Scan for the cell matching the given text and deliver its (X, Y) coordinate at center. 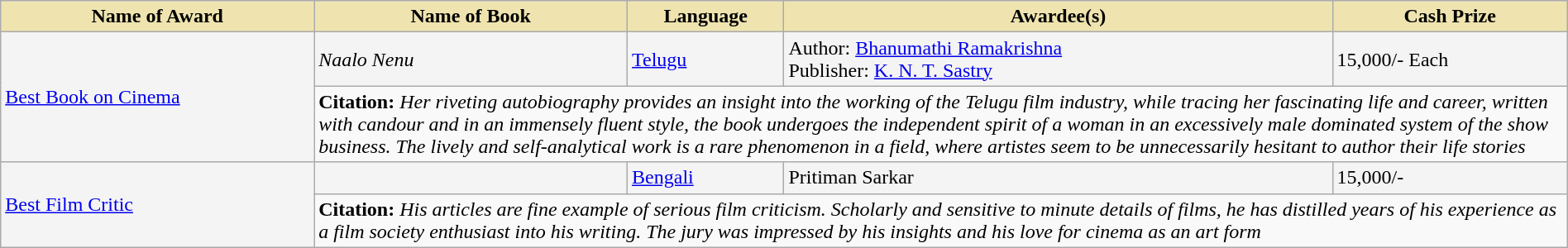
Pritiman Sarkar (1059, 178)
Language (706, 17)
Bengali (706, 178)
15,000/- Each (1450, 60)
Cash Prize (1450, 17)
15,000/- (1450, 178)
Awardee(s) (1059, 17)
Name of Award (157, 17)
Best Book on Cinema (157, 98)
Best Film Critic (157, 205)
Naalo Nenu (471, 60)
Name of Book (471, 17)
Telugu (706, 60)
Author: Bhanumathi RamakrishnaPublisher: K. N. T. Sastry (1059, 60)
